Output the [x, y] coordinate of the center of the cell containing the given text.  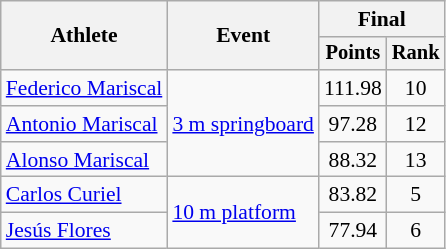
Federico Mariscal [84, 88]
13 [416, 160]
Jesús Flores [84, 231]
Athlete [84, 36]
88.32 [353, 160]
Carlos Curiel [84, 195]
111.98 [353, 88]
10 m platform [243, 212]
3 m springboard [243, 124]
6 [416, 231]
5 [416, 195]
10 [416, 88]
12 [416, 124]
Alonso Mariscal [84, 160]
77.94 [353, 231]
97.28 [353, 124]
Final [382, 19]
Points [353, 54]
83.82 [353, 195]
Rank [416, 54]
Event [243, 36]
Antonio Mariscal [84, 124]
